From the cell containing the given text, extract its center point as [X, Y] coordinate. 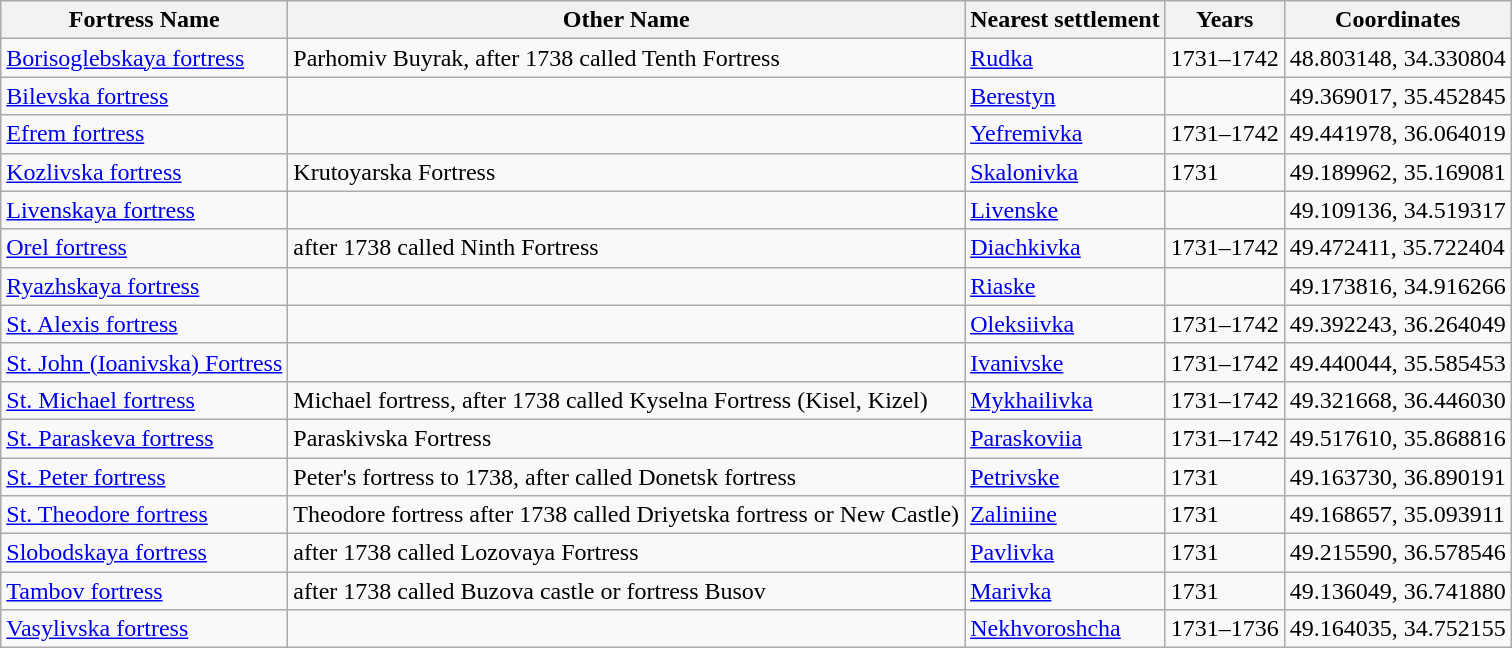
after 1738 called Ninth Fortress [626, 248]
49.189962, 35.169081 [1398, 172]
Paraskoviia [1066, 438]
Pavlivka [1066, 553]
Krutoyarska Fortress [626, 172]
after 1738 called Buzova castle or fortress Busov [626, 591]
49.163730, 36.890191 [1398, 477]
Slobodskaya fortress [144, 553]
Parhomiv Buyrak, after 1738 called Tenth Fortress [626, 58]
49.369017, 35.452845 [1398, 96]
St. Alexis fortress [144, 324]
49.164035, 34.752155 [1398, 629]
after 1738 called Lozovaya Fortress [626, 553]
Diachkivka [1066, 248]
Oleksiivka [1066, 324]
Coordinates [1398, 20]
49.472411, 35.722404 [1398, 248]
Mykhailivka [1066, 400]
49.392243, 36.264049 [1398, 324]
Berestyn [1066, 96]
49.441978, 36.064019 [1398, 134]
Riaske [1066, 286]
Petrivske [1066, 477]
Nearest settlement [1066, 20]
Ivanivske [1066, 362]
Efrem fortress [144, 134]
49.321668, 36.446030 [1398, 400]
Skalonivka [1066, 172]
Other Name [626, 20]
Yefremivka [1066, 134]
Bilevska fortress [144, 96]
49.517610, 35.868816 [1398, 438]
Marivka [1066, 591]
Livenskaya fortress [144, 210]
Theodore fortress after 1738 called Driyetska fortress or New Castle) [626, 515]
Kozlivska fortress [144, 172]
49.136049, 36.741880 [1398, 591]
Borisoglebskaya fortress [144, 58]
Livenske [1066, 210]
Nekhvoroshcha [1066, 629]
Orel fortress [144, 248]
Zaliniine [1066, 515]
Fortress Name [144, 20]
1731–1736 [1224, 629]
Peter's fortress to 1738, after called Donetsk fortress [626, 477]
49.168657, 35.093911 [1398, 515]
Vasylivska fortress [144, 629]
St. John (Ioanivska) Fortress [144, 362]
49.173816, 34.916266 [1398, 286]
St. Theodore fortress [144, 515]
St. Peter fortress [144, 477]
Paraskivska Fortress [626, 438]
49.109136, 34.519317 [1398, 210]
St. Michael fortress [144, 400]
Ryazhskaya fortress [144, 286]
48.803148, 34.330804 [1398, 58]
Years [1224, 20]
49.440044, 35.585453 [1398, 362]
Michael fortress, after 1738 called Kyselna Fortress (Kisel, Kizel) [626, 400]
49.215590, 36.578546 [1398, 553]
St. Paraskeva fortress [144, 438]
Rudka [1066, 58]
Tambov fortress [144, 591]
